Find where the given text appears and provide that cell's center as [X, Y] coordinate. 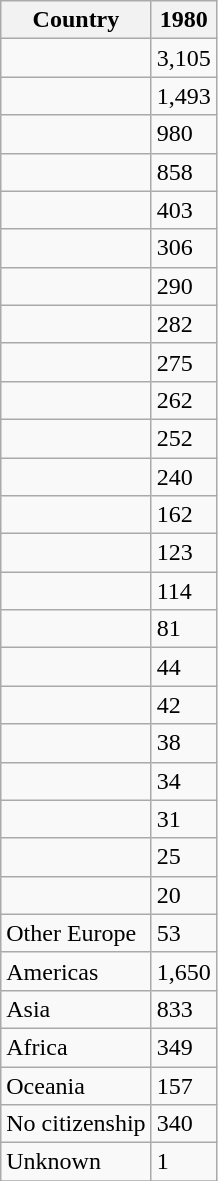
1 [184, 1162]
114 [184, 591]
240 [184, 477]
1980 [184, 20]
1,650 [184, 971]
980 [184, 134]
403 [184, 210]
Country [76, 20]
Asia [76, 1009]
858 [184, 172]
3,105 [184, 58]
No citizenship [76, 1124]
252 [184, 438]
275 [184, 362]
290 [184, 286]
Unknown [76, 1162]
20 [184, 895]
157 [184, 1085]
81 [184, 629]
Americas [76, 971]
Africa [76, 1047]
262 [184, 400]
282 [184, 324]
1,493 [184, 96]
42 [184, 705]
306 [184, 248]
Other Europe [76, 933]
833 [184, 1009]
44 [184, 667]
123 [184, 553]
340 [184, 1124]
31 [184, 819]
53 [184, 933]
349 [184, 1047]
38 [184, 743]
162 [184, 515]
25 [184, 857]
34 [184, 781]
Oceania [76, 1085]
